Return the [X, Y] coordinate for the center point of the cell that contains the specified text.  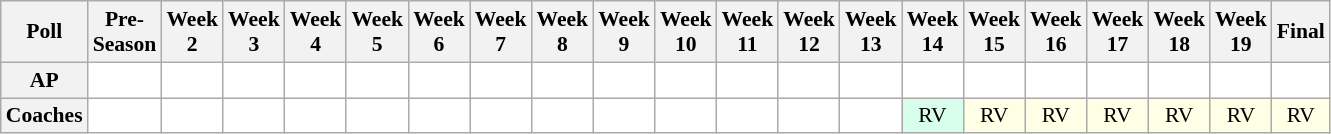
Week14 [933, 32]
Week12 [809, 32]
Week5 [377, 32]
Week4 [316, 32]
Week16 [1056, 32]
Week6 [439, 32]
Week17 [1118, 32]
Coaches [44, 116]
Final [1301, 32]
Week11 [748, 32]
AP [44, 80]
Week15 [994, 32]
Week13 [871, 32]
Week7 [501, 32]
Week2 [192, 32]
Week19 [1241, 32]
Week18 [1179, 32]
Pre-Season [125, 32]
Week9 [624, 32]
Week3 [254, 32]
Week10 [686, 32]
Week8 [562, 32]
Poll [44, 32]
